Capture the cell that displays the provided text and extract its [X, Y] central coordinate. 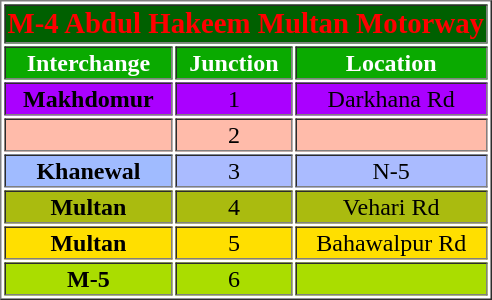
5 [234, 242]
1 [234, 98]
6 [234, 278]
3 [234, 170]
M-4 Abdul Hakeem Multan Motorway [245, 24]
Bahawalpur Rd [391, 242]
Vehari Rd [391, 206]
Makhdomur [88, 98]
Khanewal [88, 170]
4 [234, 206]
N-5 [391, 170]
Location [391, 62]
M-5 [88, 278]
2 [234, 134]
Junction [234, 62]
Interchange [88, 62]
Darkhana Rd [391, 98]
